Return (x, y) of the center of cell containing provided text 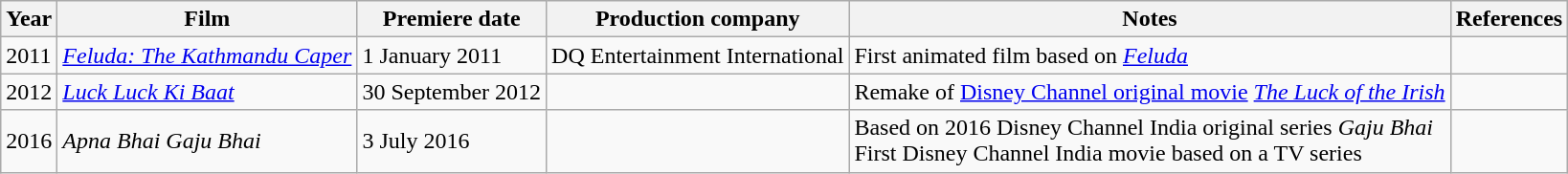
1 January 2011 (452, 55)
DQ Entertainment International (698, 55)
First animated film based on Feluda (1150, 55)
2011 (29, 55)
Based on 2016 Disney Channel India original series Gaju Bhai First Disney Channel India movie based on a TV series (1150, 141)
Premiere date (452, 19)
Luck Luck Ki Baat (207, 92)
Film (207, 19)
Notes (1150, 19)
Year (29, 19)
Feluda: The Kathmandu Caper (207, 55)
2012 (29, 92)
References (1509, 19)
2016 (29, 141)
30 September 2012 (452, 92)
Remake of Disney Channel original movie The Luck of the Irish (1150, 92)
Apna Bhai Gaju Bhai (207, 141)
3 July 2016 (452, 141)
Production company (698, 19)
